Locate the cell with the specified text and output its [X, Y] center coordinate. 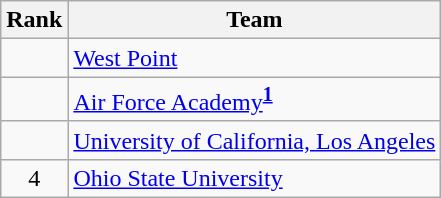
Ohio State University [254, 178]
West Point [254, 58]
Air Force Academy1 [254, 100]
Rank [34, 20]
Team [254, 20]
4 [34, 178]
University of California, Los Angeles [254, 140]
